Search for the cell housing the specified text and yield its (x, y) center coordinate. 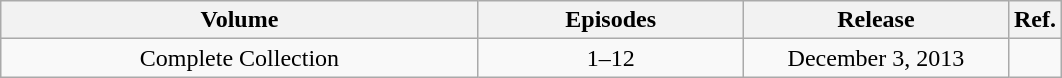
Release (876, 20)
1–12 (610, 58)
Ref. (1034, 20)
Episodes (610, 20)
Complete Collection (240, 58)
December 3, 2013 (876, 58)
Volume (240, 20)
